Return (x, y) of the center of cell containing provided text 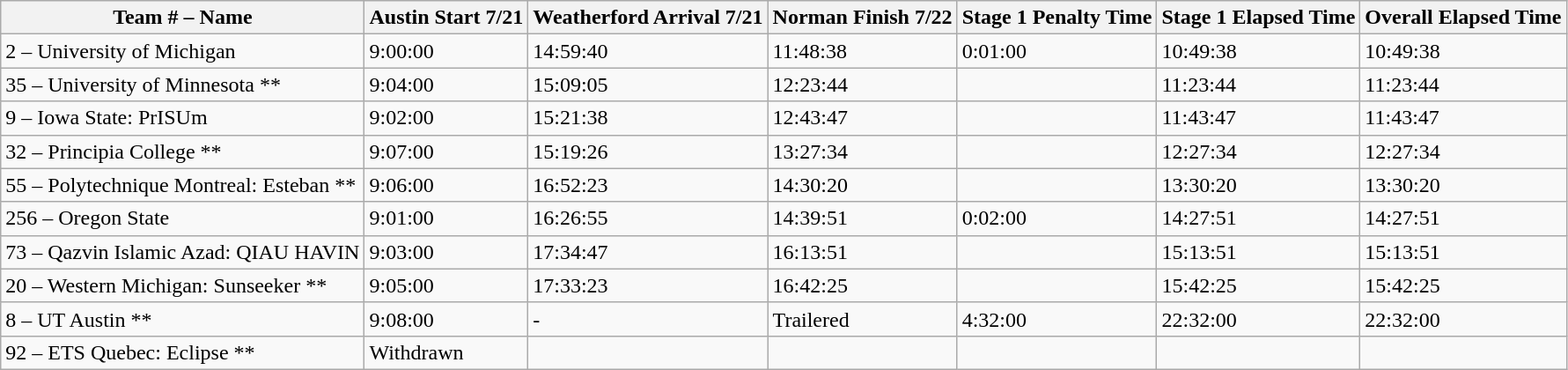
9:05:00 (446, 285)
9:01:00 (446, 218)
Team # – Name (183, 18)
14:39:51 (863, 218)
Weatherford Arrival 7/21 (648, 18)
2 – University of Michigan (183, 51)
9:06:00 (446, 185)
9 – Iowa State: PrISUm (183, 118)
Withdrawn (446, 352)
16:26:55 (648, 218)
73 – Qazvin Islamic Azad: QIAU HAVIN (183, 252)
9:03:00 (446, 252)
Stage 1 Penalty Time (1056, 18)
17:33:23 (648, 285)
55 – Polytechnique Montreal: Esteban ** (183, 185)
92 – ETS Quebec: Eclipse ** (183, 352)
Norman Finish 7/22 (863, 18)
15:21:38 (648, 118)
16:13:51 (863, 252)
14:30:20 (863, 185)
Overall Elapsed Time (1463, 18)
9:07:00 (446, 152)
13:27:34 (863, 152)
14:59:40 (648, 51)
9:00:00 (446, 51)
9:04:00 (446, 85)
Stage 1 Elapsed Time (1259, 18)
32 – Principia College ** (183, 152)
15:09:05 (648, 85)
20 – Western Michigan: Sunseeker ** (183, 285)
12:43:47 (863, 118)
9:02:00 (446, 118)
12:23:44 (863, 85)
16:52:23 (648, 185)
4:32:00 (1056, 319)
Trailered (863, 319)
0:02:00 (1056, 218)
256 – Oregon State (183, 218)
- (648, 319)
15:19:26 (648, 152)
8 – UT Austin ** (183, 319)
Austin Start 7/21 (446, 18)
0:01:00 (1056, 51)
11:48:38 (863, 51)
16:42:25 (863, 285)
35 – University of Minnesota ** (183, 85)
9:08:00 (446, 319)
17:34:47 (648, 252)
